Extract the (X, Y) coordinate from the center of the cell holding the provided text.  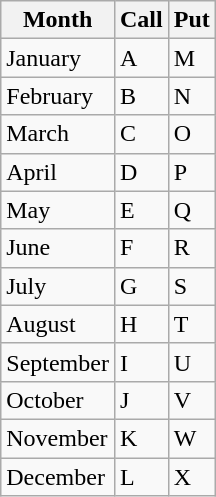
J (141, 400)
January (58, 58)
X (192, 477)
I (141, 362)
V (192, 400)
Put (192, 20)
W (192, 438)
K (141, 438)
H (141, 324)
Q (192, 210)
May (58, 210)
December (58, 477)
June (58, 248)
September (58, 362)
March (58, 134)
T (192, 324)
C (141, 134)
April (58, 172)
D (141, 172)
February (58, 96)
L (141, 477)
Month (58, 20)
Call (141, 20)
E (141, 210)
A (141, 58)
November (58, 438)
S (192, 286)
F (141, 248)
U (192, 362)
R (192, 248)
October (58, 400)
August (58, 324)
N (192, 96)
P (192, 172)
O (192, 134)
B (141, 96)
July (58, 286)
G (141, 286)
M (192, 58)
